Locate the cell with the specified text and output its [x, y] center coordinate. 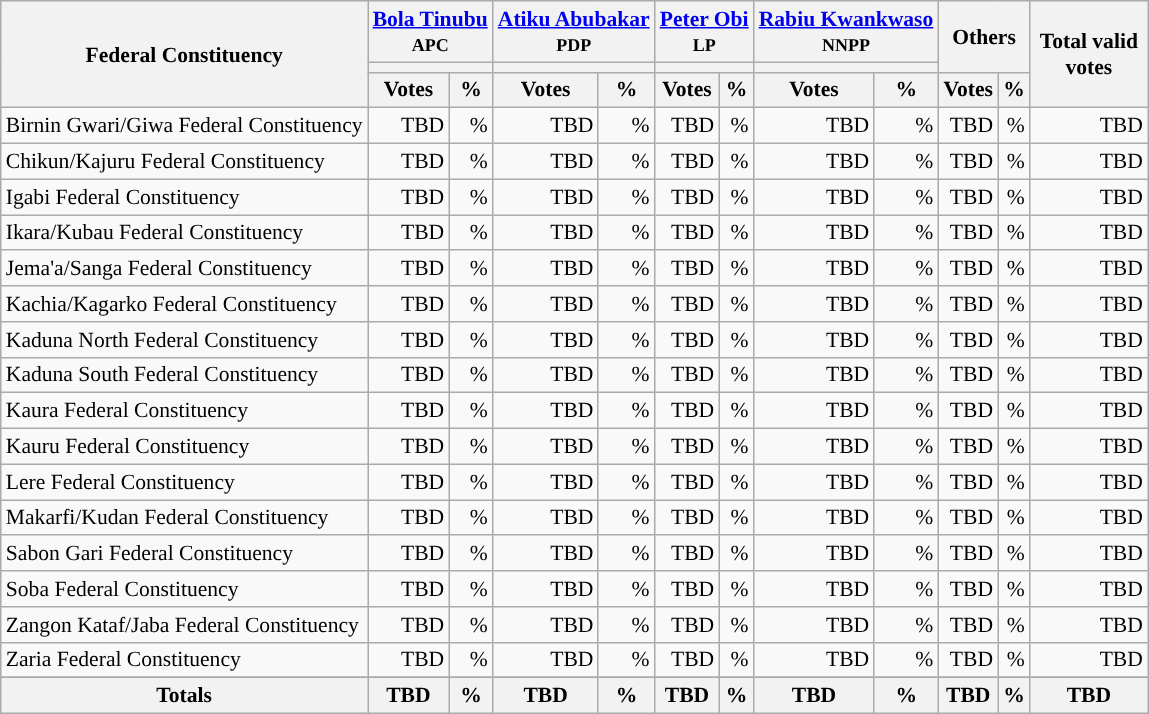
Lere Federal Constituency [184, 482]
Zangon Kataf/Jaba Federal Constituency [184, 625]
Chikun/Kajuru Federal Constituency [184, 162]
Kaduna South Federal Constituency [184, 375]
Ikara/Kubau Federal Constituency [184, 233]
Kachia/Kagarko Federal Constituency [184, 304]
Federal Constituency [184, 54]
Kaura Federal Constituency [184, 411]
Others [984, 36]
Total valid votes [1089, 54]
Soba Federal Constituency [184, 589]
Bola TinubuAPC [430, 32]
Makarfi/Kudan Federal Constituency [184, 518]
Igabi Federal Constituency [184, 197]
Zaria Federal Constituency [184, 660]
Atiku AbubakarPDP [574, 32]
Jema'a/Sanga Federal Constituency [184, 269]
Birnin Gwari/Giwa Federal Constituency [184, 126]
Peter ObiLP [704, 32]
Kauru Federal Constituency [184, 447]
Kaduna North Federal Constituency [184, 340]
Rabiu KwankwasoNNPP [846, 32]
Totals [184, 696]
Sabon Gari Federal Constituency [184, 554]
